For the text-containing cell, return its midpoint in (x, y) coordinate format. 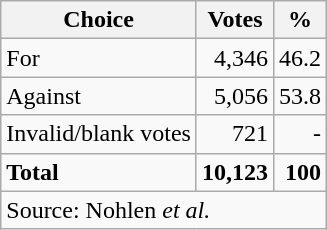
Total (99, 172)
53.8 (300, 96)
100 (300, 172)
For (99, 58)
Votes (234, 20)
46.2 (300, 58)
Source: Nohlen et al. (164, 210)
Choice (99, 20)
- (300, 134)
721 (234, 134)
Against (99, 96)
Invalid/blank votes (99, 134)
4,346 (234, 58)
10,123 (234, 172)
% (300, 20)
5,056 (234, 96)
